Locate the cell with the specified text and output its (X, Y) center coordinate. 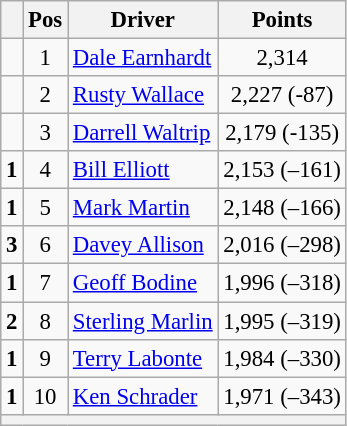
Darrell Waltrip (143, 133)
1,996 (–318) (282, 283)
8 (46, 321)
Pos (46, 20)
2,153 (–161) (282, 170)
9 (46, 358)
1,984 (–330) (282, 358)
Sterling Marlin (143, 321)
Rusty Wallace (143, 95)
Driver (143, 20)
2,016 (–298) (282, 245)
Dale Earnhardt (143, 58)
2,227 (-87) (282, 95)
5 (46, 208)
Ken Schrader (143, 396)
Mark Martin (143, 208)
Bill Elliott (143, 170)
2,179 (-135) (282, 133)
2,314 (282, 58)
Terry Labonte (143, 358)
Davey Allison (143, 245)
6 (46, 245)
2,148 (–166) (282, 208)
Geoff Bodine (143, 283)
10 (46, 396)
7 (46, 283)
1,971 (–343) (282, 396)
1,995 (–319) (282, 321)
4 (46, 170)
Points (282, 20)
